Find where the given text appears and provide that cell's center as (X, Y) coordinate. 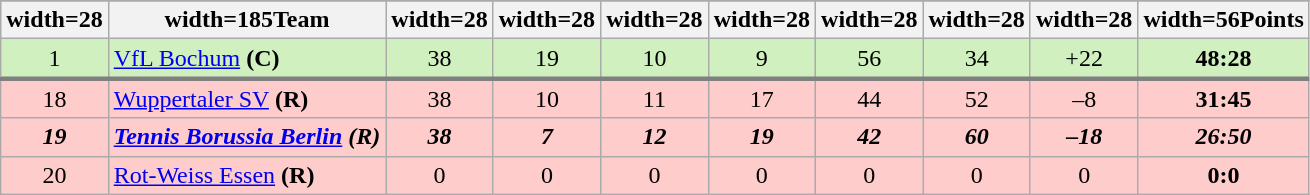
–18 (1084, 137)
+22 (1084, 59)
20 (54, 175)
48:28 (1224, 59)
12 (654, 137)
60 (976, 137)
width=185Team (247, 20)
9 (762, 59)
42 (870, 137)
7 (546, 137)
Rot-Weiss Essen (R) (247, 175)
Wuppertaler SV (R) (247, 98)
Tennis Borussia Berlin (R) (247, 137)
18 (54, 98)
0:0 (1224, 175)
–8 (1084, 98)
34 (976, 59)
width=56Points (1224, 20)
52 (976, 98)
26:50 (1224, 137)
17 (762, 98)
11 (654, 98)
44 (870, 98)
31:45 (1224, 98)
1 (54, 59)
56 (870, 59)
VfL Bochum (C) (247, 59)
